Search for the cell housing the specified text and yield its [x, y] center coordinate. 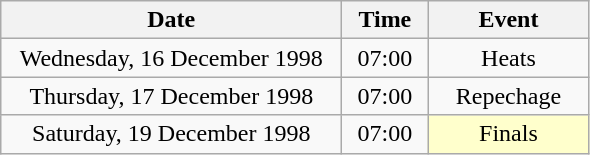
Time [385, 20]
Saturday, 19 December 1998 [172, 134]
Date [172, 20]
Finals [508, 134]
Thursday, 17 December 1998 [172, 96]
Event [508, 20]
Repechage [508, 96]
Wednesday, 16 December 1998 [172, 58]
Heats [508, 58]
